Extract the [x, y] coordinate from the center of the cell holding the provided text.  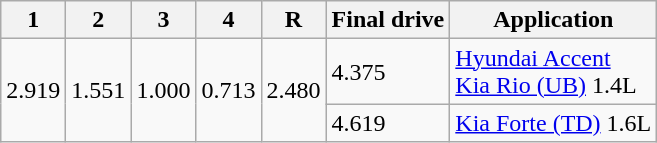
4 [228, 20]
0.713 [228, 90]
Application [554, 20]
Hyundai AccentKia Rio (UB) 1.4L [554, 72]
2.480 [294, 90]
3 [164, 20]
Kia Forte (TD) 1.6L [554, 123]
2.919 [34, 90]
1.551 [98, 90]
1.000 [164, 90]
2 [98, 20]
4.619 [388, 123]
1 [34, 20]
R [294, 20]
4.375 [388, 72]
Final drive [388, 20]
